From the cell containing the given text, extract its center point as [X, Y] coordinate. 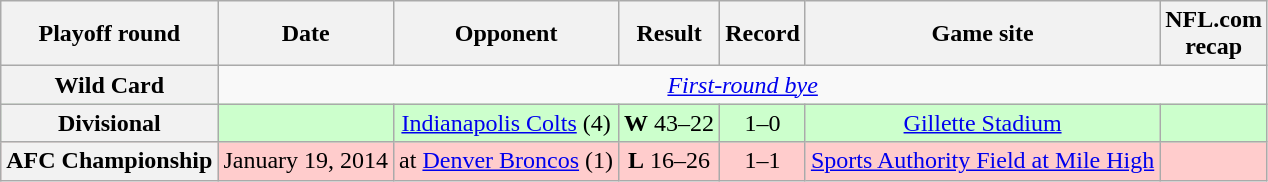
AFC Championship [110, 161]
1–1 [763, 161]
Playoff round [110, 34]
January 19, 2014 [306, 161]
Result [670, 34]
L 16–26 [670, 161]
Divisional [110, 123]
First-round bye [743, 85]
Indianapolis Colts (4) [506, 123]
W 43–22 [670, 123]
Record [763, 34]
Opponent [506, 34]
1–0 [763, 123]
Date [306, 34]
Sports Authority Field at Mile High [982, 161]
at Denver Broncos (1) [506, 161]
NFL.comrecap [1214, 34]
Wild Card [110, 85]
Game site [982, 34]
Gillette Stadium [982, 123]
